Determine the (x, y) coordinate at the center of the cell enclosing the given text.  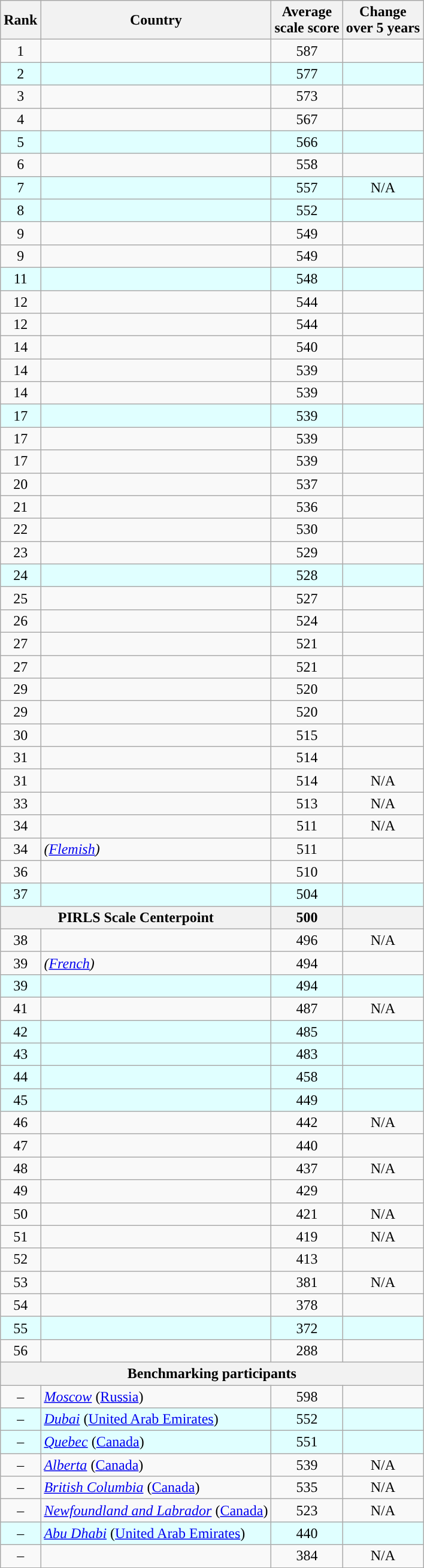
36 (20, 872)
496 (307, 940)
567 (307, 119)
26 (20, 621)
485 (307, 1031)
Benchmarking participants (212, 1373)
7 (20, 188)
Moscow (Russia) (156, 1397)
48 (20, 1168)
421 (307, 1214)
548 (307, 279)
419 (307, 1237)
44 (20, 1077)
378 (307, 1305)
5 (20, 142)
527 (307, 598)
384 (307, 1556)
47 (20, 1146)
528 (307, 575)
37 (20, 895)
413 (307, 1259)
Abu Dhabi (United Arab Emirates) (156, 1533)
437 (307, 1168)
24 (20, 575)
6 (20, 165)
54 (20, 1305)
41 (20, 1008)
42 (20, 1031)
33 (20, 803)
4 (20, 119)
53 (20, 1282)
(Flemish) (156, 849)
288 (307, 1351)
573 (307, 96)
513 (307, 803)
50 (20, 1214)
598 (307, 1397)
372 (307, 1328)
558 (307, 165)
587 (307, 51)
551 (307, 1442)
487 (307, 1008)
458 (307, 1077)
577 (307, 74)
Changeover 5 years (383, 20)
30 (20, 735)
Alberta (Canada) (156, 1465)
523 (307, 1510)
557 (307, 188)
3 (20, 96)
Dubai (United Arab Emirates) (156, 1419)
Rank (20, 20)
Newfoundland and Labrador (Canada) (156, 1510)
(French) (156, 963)
38 (20, 940)
Quebec (Canada) (156, 1442)
537 (307, 484)
25 (20, 598)
566 (307, 142)
51 (20, 1237)
510 (307, 872)
449 (307, 1100)
535 (307, 1488)
2 (20, 74)
PIRLS Scale Centerpoint (136, 917)
43 (20, 1055)
56 (20, 1351)
Averagescale score (307, 20)
49 (20, 1191)
21 (20, 507)
British Columbia (Canada) (156, 1488)
536 (307, 507)
515 (307, 735)
23 (20, 552)
11 (20, 279)
540 (307, 348)
530 (307, 530)
483 (307, 1055)
46 (20, 1123)
Country (156, 20)
442 (307, 1123)
1 (20, 51)
22 (20, 530)
381 (307, 1282)
429 (307, 1191)
524 (307, 621)
52 (20, 1259)
504 (307, 895)
55 (20, 1328)
8 (20, 210)
500 (307, 917)
529 (307, 552)
20 (20, 484)
45 (20, 1100)
